Detect which cell encompasses the target text, then output its [X, Y] center coordinate. 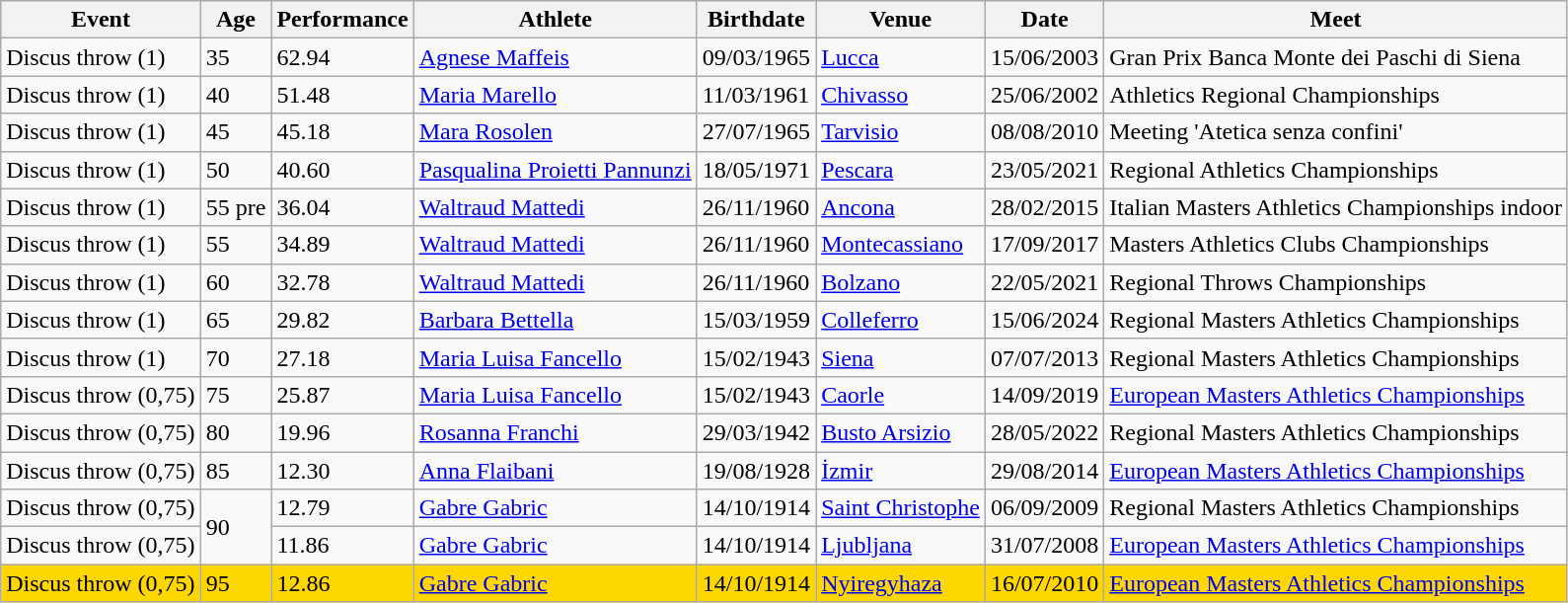
15/03/1959 [756, 320]
40 [236, 95]
85 [236, 471]
Tarvisio [901, 132]
55 [236, 245]
Venue [901, 20]
Event [101, 20]
Bolzano [901, 282]
Caorle [901, 395]
15/06/2024 [1044, 320]
Italian Masters Athletics Championships indoor [1336, 207]
51.48 [342, 95]
Date [1044, 20]
95 [236, 583]
Lucca [901, 57]
Regional Throws Championships [1336, 282]
19/08/1928 [756, 471]
45.18 [342, 132]
Anna Flaibani [555, 471]
Pasqualina Proietti Pannunzi [555, 170]
25.87 [342, 395]
70 [236, 357]
25/06/2002 [1044, 95]
Mara Rosolen [555, 132]
Performance [342, 20]
29.82 [342, 320]
60 [236, 282]
Saint Christophe [901, 508]
Birthdate [756, 20]
35 [236, 57]
22/05/2021 [1044, 282]
19.96 [342, 432]
29/03/1942 [756, 432]
Pescara [901, 170]
55 pre [236, 207]
14/09/2019 [1044, 395]
07/07/2013 [1044, 357]
Siena [901, 357]
Athlete [555, 20]
Nyiregyhaza [901, 583]
Ancona [901, 207]
12.79 [342, 508]
36.04 [342, 207]
16/07/2010 [1044, 583]
17/09/2017 [1044, 245]
32.78 [342, 282]
75 [236, 395]
Regional Athletics Championships [1336, 170]
12.86 [342, 583]
Busto Arsizio [901, 432]
40.60 [342, 170]
62.94 [342, 57]
27.18 [342, 357]
Maria Marello [555, 95]
80 [236, 432]
Masters Athletics Clubs Championships [1336, 245]
11/03/1961 [756, 95]
90 [236, 527]
Chivasso [901, 95]
34.89 [342, 245]
Barbara Bettella [555, 320]
Rosanna Franchi [555, 432]
15/06/2003 [1044, 57]
11.86 [342, 546]
Montecassiano [901, 245]
09/03/1965 [756, 57]
Meeting 'Atetica senza confini' [1336, 132]
06/09/2009 [1044, 508]
Age [236, 20]
31/07/2008 [1044, 546]
Gran Prix Banca Monte dei Paschi di Siena [1336, 57]
Colleferro [901, 320]
Meet [1336, 20]
18/05/1971 [756, 170]
Athletics Regional Championships [1336, 95]
23/05/2021 [1044, 170]
65 [236, 320]
08/08/2010 [1044, 132]
29/08/2014 [1044, 471]
27/07/1965 [756, 132]
İzmir [901, 471]
28/05/2022 [1044, 432]
45 [236, 132]
Ljubljana [901, 546]
28/02/2015 [1044, 207]
50 [236, 170]
12.30 [342, 471]
Agnese Maffeis [555, 57]
